Capture the cell that displays the provided text and extract its (x, y) central coordinate. 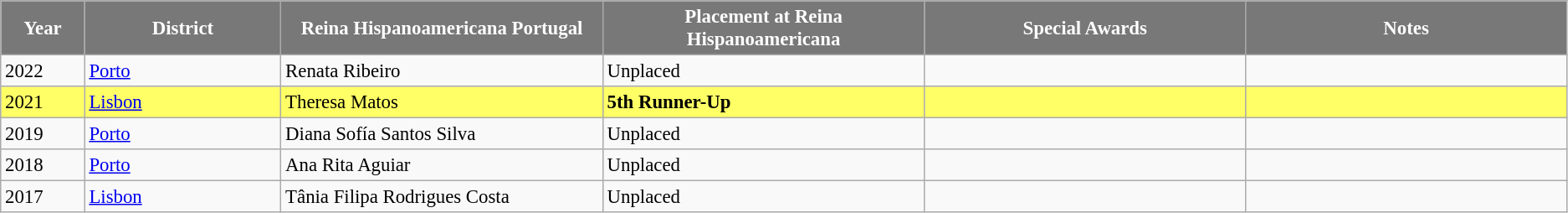
2018 (43, 165)
2022 (43, 71)
2021 (43, 102)
Ana Rita Aguiar (442, 165)
Reina Hispanoamericana Portugal (442, 29)
Year (43, 29)
Placement at Reina Hispanoamericana (763, 29)
5th Runner-Up (763, 102)
Theresa Matos (442, 102)
Renata Ribeiro (442, 71)
2019 (43, 134)
Special Awards (1085, 29)
Notes (1407, 29)
Tânia Filipa Rodrigues Costa (442, 197)
Diana Sofía Santos Silva (442, 134)
2017 (43, 197)
District (182, 29)
